For the text-containing cell, return its midpoint in [x, y] coordinate format. 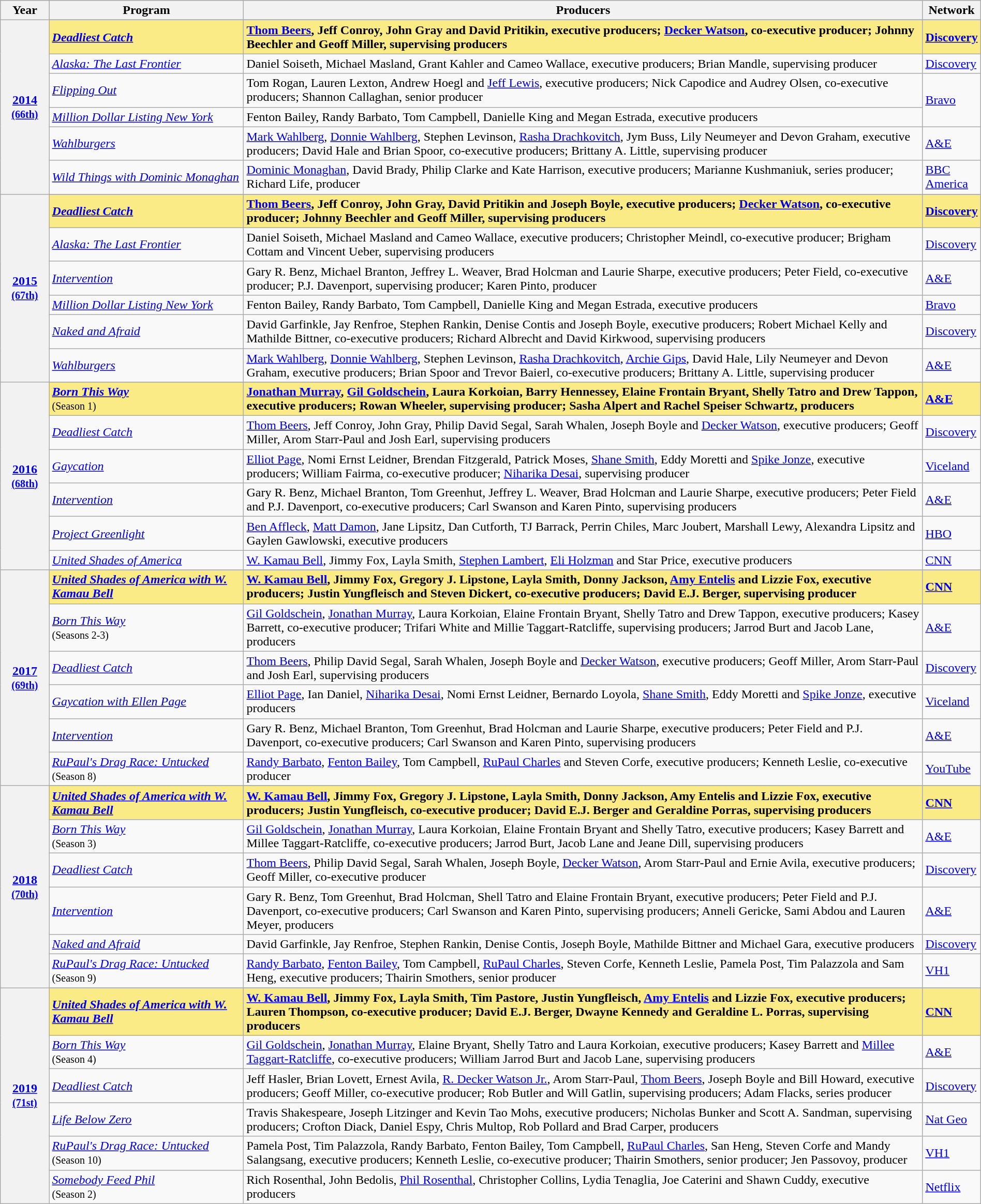
Rich Rosenthal, John Bedolis, Phil Rosenthal, Christopher Collins, Lydia Tenaglia, Joe Caterini and Shawn Cuddy, executive producers [583, 1186]
Gaycation with Ellen Page [146, 701]
Dominic Monaghan, David Brady, Philip Clarke and Kate Harrison, executive producers; Marianne Kushmaniuk, series producer; Richard Life, producer [583, 177]
Born This Way(Season 4) [146, 1052]
Wild Things with Dominic Monaghan [146, 177]
Network [952, 10]
David Garfinkle, Jay Renfroe, Stephen Rankin, Denise Contis, Joseph Boyle, Mathilde Bittner and Michael Gara, executive producers [583, 944]
2016(68th) [25, 476]
Randy Barbato, Fenton Bailey, Tom Campbell, RuPaul Charles and Steven Corfe, executive producers; Kenneth Leslie, co-executive producer [583, 769]
Nat Geo [952, 1119]
BBC America [952, 177]
Elliot Page, Ian Daniel, Niharika Desai, Nomi Ernst Leidner, Bernardo Loyola, Shane Smith, Eddy Moretti and Spike Jonze, executive producers [583, 701]
Somebody Feed Phil(Season 2) [146, 1186]
Producers [583, 10]
Life Below Zero [146, 1119]
RuPaul's Drag Race: Untucked(Season 8) [146, 769]
2017(69th) [25, 678]
Project Greenlight [146, 534]
United Shades of America [146, 560]
Born This Way(Seasons 2-3) [146, 627]
W. Kamau Bell, Jimmy Fox, Layla Smith, Stephen Lambert, Eli Holzman and Star Price, executive producers [583, 560]
2018(70th) [25, 886]
2014(66th) [25, 107]
Netflix [952, 1186]
Daniel Soiseth, Michael Masland, Grant Kahler and Cameo Wallace, executive producers; Brian Mandle, supervising producer [583, 64]
HBO [952, 534]
Born This Way(Season 1) [146, 399]
Born This Way(Season 3) [146, 836]
Gaycation [146, 466]
RuPaul's Drag Race: Untucked(Season 9) [146, 971]
Year [25, 10]
Program [146, 10]
RuPaul's Drag Race: Untucked(Season 10) [146, 1153]
Flipping Out [146, 90]
2015(67th) [25, 288]
YouTube [952, 769]
2019(71st) [25, 1095]
